Capture the cell that displays the provided text and extract its [X, Y] central coordinate. 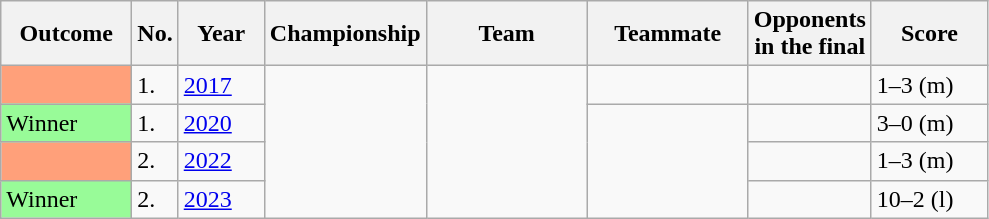
No. [155, 34]
2023 [221, 199]
Score [929, 34]
Teammate [668, 34]
3–0 (m) [929, 123]
Outcome [66, 34]
2017 [221, 85]
Year [221, 34]
Opponents in the final [810, 34]
Championship [345, 34]
Team [506, 34]
10–2 (l) [929, 199]
2020 [221, 123]
2022 [221, 161]
